Provide the [X, Y] coordinate of the cell's center where the given text is located.  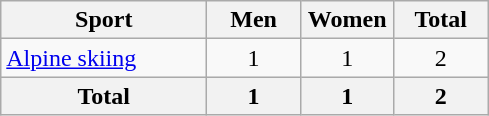
Sport [104, 20]
Women [347, 20]
Men [254, 20]
Alpine skiing [104, 58]
